Provide the (x, y) coordinate of the cell's center where the given text is located.  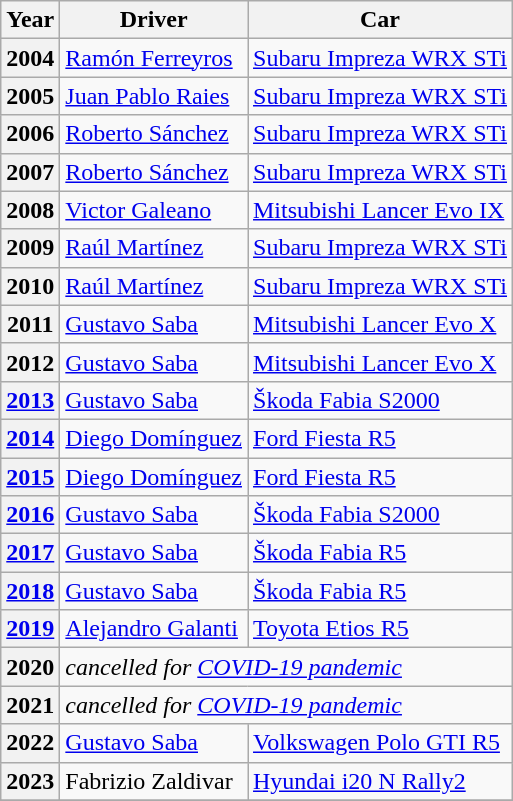
2022 (30, 743)
2008 (30, 210)
2023 (30, 781)
2010 (30, 286)
2007 (30, 172)
Driver (154, 20)
Victor Galeano (154, 210)
Toyota Etios R5 (380, 629)
2006 (30, 134)
2018 (30, 591)
Alejandro Galanti (154, 629)
Ramón Ferreyros (154, 58)
2019 (30, 629)
2021 (30, 705)
2011 (30, 324)
2015 (30, 477)
2009 (30, 248)
2012 (30, 362)
Year (30, 20)
2014 (30, 438)
Car (380, 20)
Mitsubishi Lancer Evo IX (380, 210)
2013 (30, 400)
Hyundai i20 N Rally2 (380, 781)
2004 (30, 58)
2020 (30, 667)
2016 (30, 515)
Fabrizio Zaldivar (154, 781)
2005 (30, 96)
2017 (30, 553)
Juan Pablo Raies (154, 96)
Volkswagen Polo GTI R5 (380, 743)
